Output the (X, Y) coordinate of the center of the cell containing the given text.  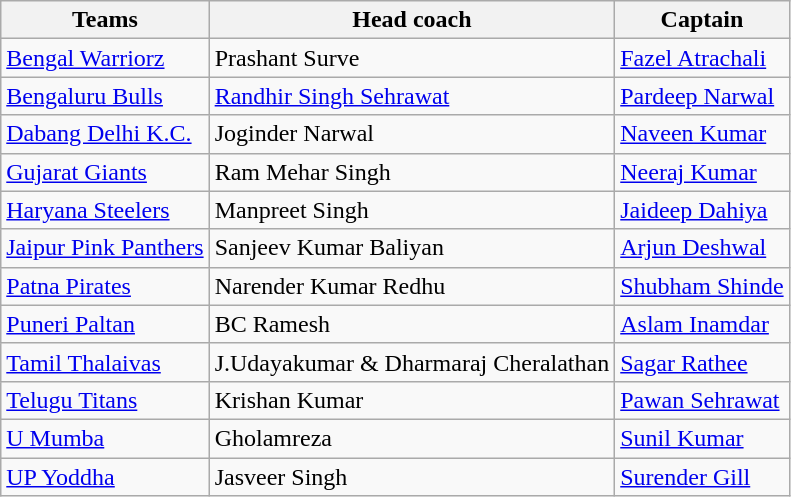
Dabang Delhi K.C. (105, 134)
Gujarat Giants (105, 172)
Pawan Sehrawat (702, 400)
Head coach (412, 20)
Telugu Titans (105, 400)
Captain (702, 20)
Manpreet Singh (412, 210)
Aslam Inamdar (702, 324)
Surender Gill (702, 477)
Joginder Narwal (412, 134)
Patna Pirates (105, 286)
Sunil Kumar (702, 438)
Jaideep Dahiya (702, 210)
Jasveer Singh (412, 477)
Sagar Rathee (702, 362)
Bengal Warriorz (105, 58)
Krishan Kumar (412, 400)
Shubham Shinde (702, 286)
U Mumba (105, 438)
Neeraj Kumar (702, 172)
Pardeep Narwal (702, 96)
Ram Mehar Singh (412, 172)
Fazel Atrachali (702, 58)
Bengaluru Bulls (105, 96)
Haryana Steelers (105, 210)
Gholamreza (412, 438)
Teams (105, 20)
Puneri Paltan (105, 324)
Naveen Kumar (702, 134)
Randhir Singh Sehrawat (412, 96)
Sanjeev Kumar Baliyan (412, 248)
BC Ramesh (412, 324)
Arjun Deshwal (702, 248)
UP Yoddha (105, 477)
Prashant Surve (412, 58)
J.Udayakumar & Dharmaraj Cheralathan (412, 362)
Tamil Thalaivas (105, 362)
Jaipur Pink Panthers (105, 248)
Narender Kumar Redhu (412, 286)
